Provide the [x, y] coordinate of the cell's center where the given text is located.  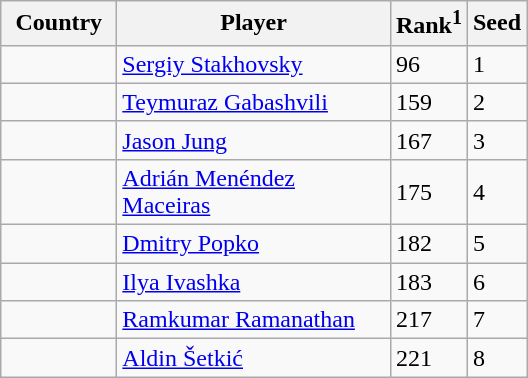
Aldin Šetkić [254, 358]
4 [496, 192]
7 [496, 320]
Dmitry Popko [254, 244]
183 [428, 282]
Jason Jung [254, 140]
221 [428, 358]
Ramkumar Ramanathan [254, 320]
8 [496, 358]
Adrián Menéndez Maceiras [254, 192]
Teymuraz Gabashvili [254, 102]
159 [428, 102]
1 [496, 64]
Player [254, 24]
Rank1 [428, 24]
Country [59, 24]
182 [428, 244]
167 [428, 140]
217 [428, 320]
6 [496, 282]
3 [496, 140]
5 [496, 244]
Ilya Ivashka [254, 282]
2 [496, 102]
175 [428, 192]
96 [428, 64]
Seed [496, 24]
Sergiy Stakhovsky [254, 64]
